Return (X, Y) of the center of cell containing provided text 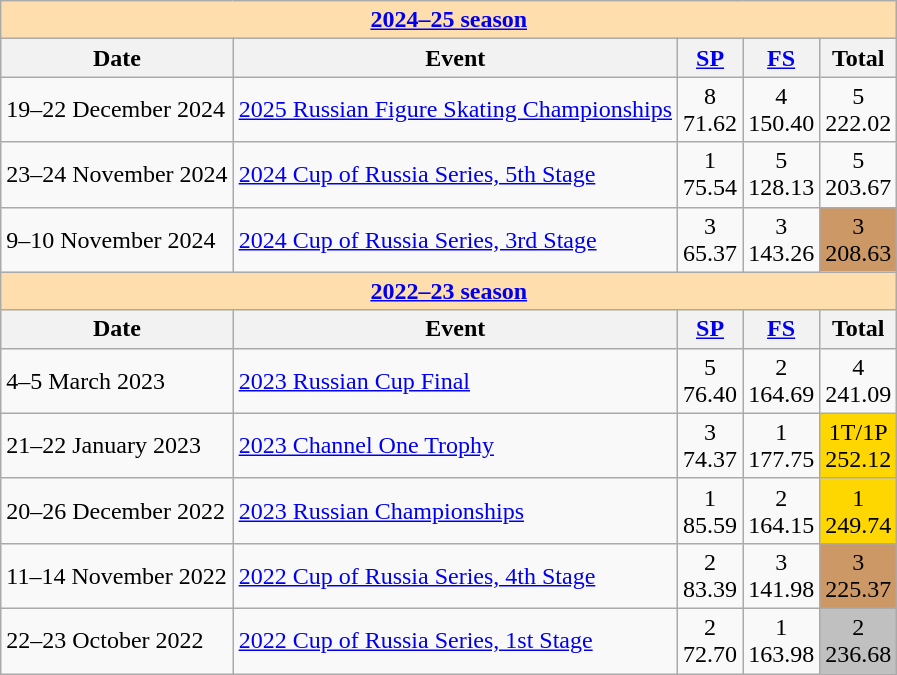
5 222.02 (858, 110)
1 249.74 (858, 510)
2025 Russian Figure Skating Championships (455, 110)
3 65.37 (710, 240)
2023 Russian Cup Final (455, 380)
11–14 November 2022 (117, 576)
1 163.98 (782, 640)
4–5 March 2023 (117, 380)
2 164.15 (782, 510)
8 71.62 (710, 110)
2022 Cup of Russia Series, 1st Stage (455, 640)
5 76.40 (710, 380)
2022 Cup of Russia Series, 4th Stage (455, 576)
3 225.37 (858, 576)
3 74.37 (710, 446)
2022–23 season (449, 291)
1 177.75 (782, 446)
4 150.40 (782, 110)
2 236.68 (858, 640)
3 143.26 (782, 240)
9–10 November 2024 (117, 240)
2 83.39 (710, 576)
2023 Russian Championships (455, 510)
2 164.69 (782, 380)
2024–25 season (449, 20)
2024 Cup of Russia Series, 5th Stage (455, 174)
4 241.09 (858, 380)
2024 Cup of Russia Series, 3rd Stage (455, 240)
22–23 October 2022 (117, 640)
20–26 December 2022 (117, 510)
2 72.70 (710, 640)
3 141.98 (782, 576)
2023 Channel One Trophy (455, 446)
1 85.59 (710, 510)
3 208.63 (858, 240)
19–22 December 2024 (117, 110)
5 203.67 (858, 174)
21–22 January 2023 (117, 446)
1 75.54 (710, 174)
5 128.13 (782, 174)
23–24 November 2024 (117, 174)
1T/1P 252.12 (858, 446)
